Pinpoint the cell where the given text exists, returning its [x, y] midpoint coordinate. 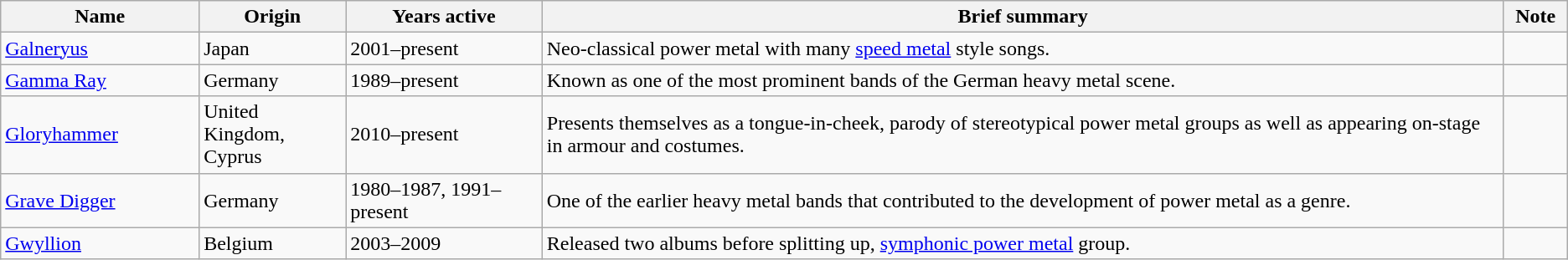
Presents themselves as a tongue-in-cheek, parody of stereotypical power metal groups as well as appearing on-stage in armour and costumes. [1023, 135]
Gwyllion [101, 243]
Origin [273, 17]
2001–present [444, 48]
1989–present [444, 80]
Known as one of the most prominent bands of the German heavy metal scene. [1023, 80]
Japan [273, 48]
Neo-classical power metal with many speed metal style songs. [1023, 48]
Grave Digger [101, 201]
2003–2009 [444, 243]
Name [101, 17]
Gloryhammer [101, 135]
2010–present [444, 135]
Belgium [273, 243]
One of the earlier heavy metal bands that contributed to the development of power metal as a genre. [1023, 201]
United Kingdom, Cyprus [273, 135]
Gamma Ray [101, 80]
Note [1535, 17]
Brief summary [1023, 17]
1980–1987, 1991–present [444, 201]
Released two albums before splitting up, symphonic power metal group. [1023, 243]
Galneryus [101, 48]
Years active [444, 17]
